For the text-containing cell, return its midpoint in [x, y] coordinate format. 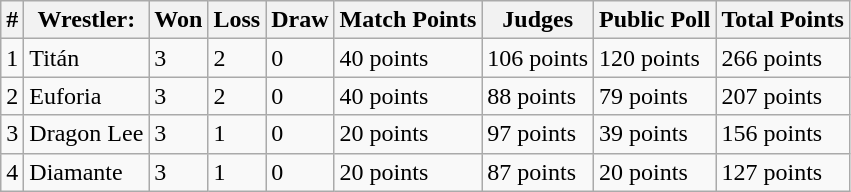
106 points [538, 58]
Loss [237, 20]
79 points [655, 96]
Total Points [783, 20]
Match Points [408, 20]
Diamante [86, 172]
4 [12, 172]
Wrestler: [86, 20]
Euforia [86, 96]
39 points [655, 134]
156 points [783, 134]
266 points [783, 58]
87 points [538, 172]
Titán [86, 58]
Judges [538, 20]
127 points [783, 172]
Public Poll [655, 20]
# [12, 20]
Draw [300, 20]
97 points [538, 134]
Won [178, 20]
Dragon Lee [86, 134]
120 points [655, 58]
207 points [783, 96]
88 points [538, 96]
